Extract the [X, Y] coordinate from the center of the cell holding the provided text.  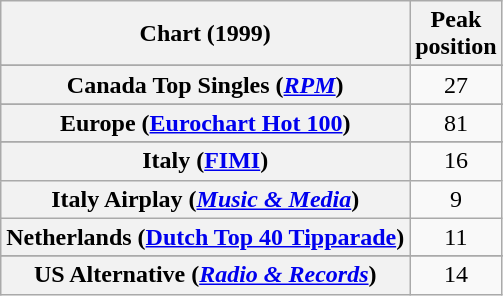
Peakposition [456, 34]
Europe (Eurochart Hot 100) [206, 123]
27 [456, 85]
14 [456, 275]
Canada Top Singles (RPM) [206, 85]
Italy (FIMI) [206, 161]
Chart (1999) [206, 34]
11 [456, 237]
81 [456, 123]
Italy Airplay (Music & Media) [206, 199]
9 [456, 199]
US Alternative (Radio & Records) [206, 275]
16 [456, 161]
Netherlands (Dutch Top 40 Tipparade) [206, 237]
